Determine the [X, Y] coordinate at the center of the cell enclosing the given text.  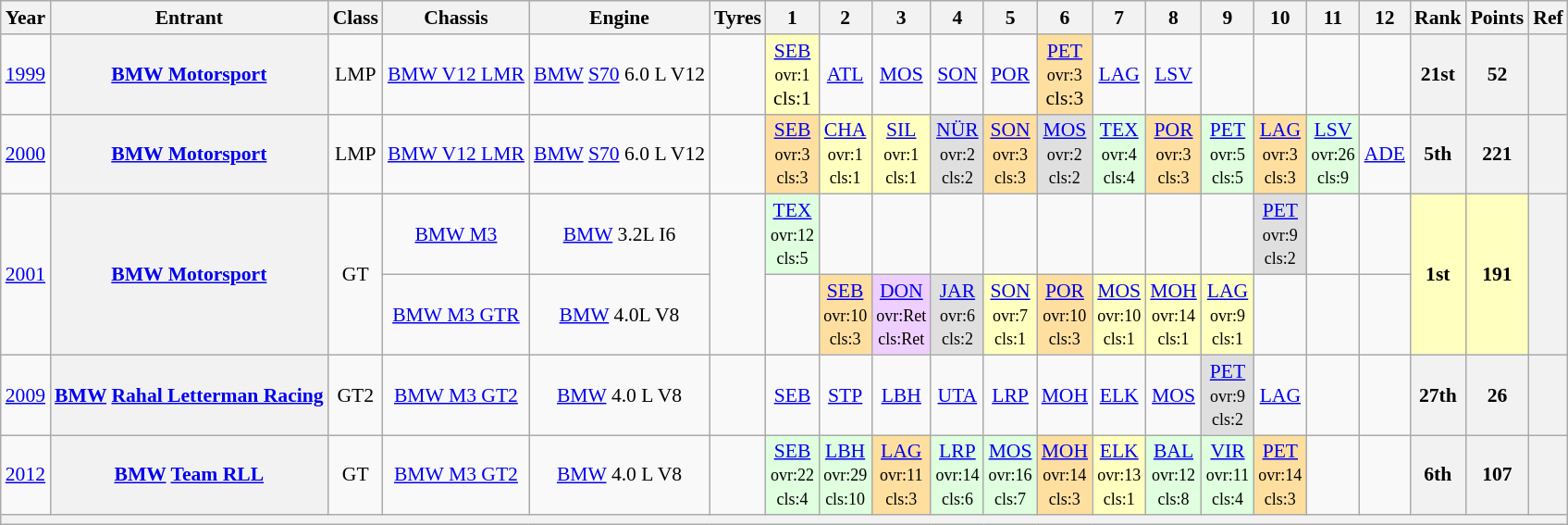
SON [957, 74]
5th [1438, 154]
27th [1438, 394]
Entrant [189, 18]
Chassis [456, 18]
2001 [26, 274]
1 [792, 18]
JARovr:6cls:2 [957, 315]
SONovr:7cls:1 [1010, 315]
8 [1173, 18]
191 [1498, 274]
PETovr:3cls:3 [1066, 74]
MOHovr:14cls:3 [1066, 476]
NÜRovr:2cls:2 [957, 154]
PORovr:10cls:3 [1066, 315]
TEXovr:12cls:5 [792, 235]
LBHovr:29cls:10 [846, 476]
Tyres [738, 18]
PETovr:5cls:5 [1228, 154]
10 [1280, 18]
BMW Team RLL [189, 476]
SEB [792, 394]
Rank [1438, 18]
BMW 4.0L V8 [620, 315]
Class [355, 18]
2000 [26, 154]
1999 [26, 74]
2012 [26, 476]
6 [1066, 18]
2009 [26, 394]
107 [1498, 476]
LAGovr:9cls:1 [1228, 315]
BMW M3 GTR [456, 315]
MOHovr:14cls:1 [1173, 315]
MOH [1066, 394]
CHAovr:1cls:1 [846, 154]
ADE [1385, 154]
LSV [1173, 74]
5 [1010, 18]
BMW M3 [456, 235]
6th [1438, 476]
7 [1119, 18]
ELK [1119, 394]
Year [26, 18]
PORovr:3cls:3 [1173, 154]
LAGovr:3cls:3 [1280, 154]
Ref [1548, 18]
3 [901, 18]
221 [1498, 154]
SEBovr:3cls:3 [792, 154]
LRP [1010, 394]
POR [1010, 74]
2 [846, 18]
VIRovr:11cls:4 [1228, 476]
SONovr:3cls:3 [1010, 154]
12 [1385, 18]
9 [1228, 18]
LAGovr:11cls:3 [901, 476]
LRPovr:14cls:6 [957, 476]
4 [957, 18]
PETovr:14cls:3 [1280, 476]
SILovr:1cls:1 [901, 154]
DONovr:Retcls:Ret [901, 315]
MOSovr:10cls:1 [1119, 315]
BALovr:12cls:8 [1173, 476]
BMW 3.2L I6 [620, 235]
Points [1498, 18]
MOSovr:2cls:2 [1066, 154]
TEXovr:4cls:4 [1119, 154]
SEBovr:22cls:4 [792, 476]
MOSovr:16cls:7 [1010, 476]
52 [1498, 74]
UTA [957, 394]
1st [1438, 274]
ATL [846, 74]
LSVovr:26cls:9 [1332, 154]
26 [1498, 394]
ELKovr:13cls:1 [1119, 476]
BMW Rahal Letterman Racing [189, 394]
STP [846, 394]
SEBovr:10cls:3 [846, 315]
21st [1438, 74]
LBH [901, 394]
Engine [620, 18]
GT2 [355, 394]
SEBovr:1cls:1 [792, 74]
11 [1332, 18]
